From the cell containing the given text, extract its center point as [x, y] coordinate. 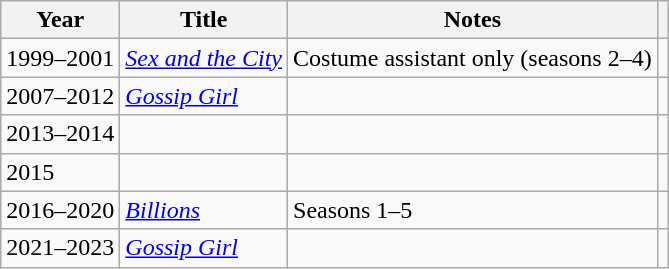
Costume assistant only (seasons 2–4) [473, 58]
Title [204, 20]
1999–2001 [60, 58]
2015 [60, 172]
Sex and the City [204, 58]
2016–2020 [60, 210]
2021–2023 [60, 248]
Notes [473, 20]
2013–2014 [60, 134]
Year [60, 20]
2007–2012 [60, 96]
Billions [204, 210]
Seasons 1–5 [473, 210]
